Provide the (x, y) coordinate of the cell's center where the given text is located.  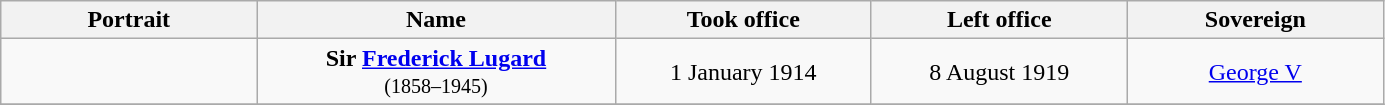
8 August 1919 (999, 72)
Sir Frederick Lugard(1858–1945) (436, 72)
Sovereign (1255, 20)
Left office (999, 20)
George V (1255, 72)
Took office (743, 20)
Name (436, 20)
Portrait (129, 20)
1 January 1914 (743, 72)
